Determine the (X, Y) coordinate at the center of the cell enclosing the given text.  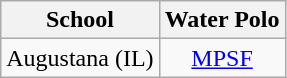
Augustana (IL) (80, 58)
School (80, 20)
MPSF (222, 58)
Water Polo (222, 20)
